From the cell containing the given text, extract its center point as [X, Y] coordinate. 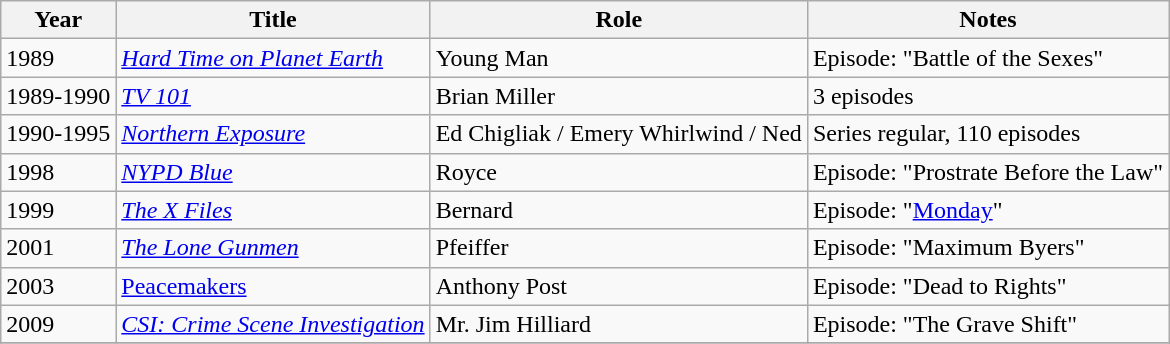
Anthony Post [618, 286]
1989-1990 [58, 96]
2009 [58, 324]
Title [273, 20]
Hard Time on Planet Earth [273, 58]
Mr. Jim Hilliard [618, 324]
Royce [618, 172]
Peacemakers [273, 286]
Brian Miller [618, 96]
1998 [58, 172]
CSI: Crime Scene Investigation [273, 324]
2001 [58, 248]
Notes [988, 20]
Episode: "Maximum Byers" [988, 248]
Northern Exposure [273, 134]
1990-1995 [58, 134]
Episode: "Prostrate Before the Law" [988, 172]
Episode: "Monday" [988, 210]
The X Files [273, 210]
Series regular, 110 episodes [988, 134]
2003 [58, 286]
Episode: "Dead to Rights" [988, 286]
Role [618, 20]
NYPD Blue [273, 172]
Pfeiffer [618, 248]
3 episodes [988, 96]
Episode: "Battle of the Sexes" [988, 58]
1999 [58, 210]
Episode: "The Grave Shift" [988, 324]
Young Man [618, 58]
The Lone Gunmen [273, 248]
TV 101 [273, 96]
1989 [58, 58]
Bernard [618, 210]
Year [58, 20]
Ed Chigliak / Emery Whirlwind / Ned [618, 134]
